Identify which cell holds the provided text, then report its (X, Y) central coordinate. 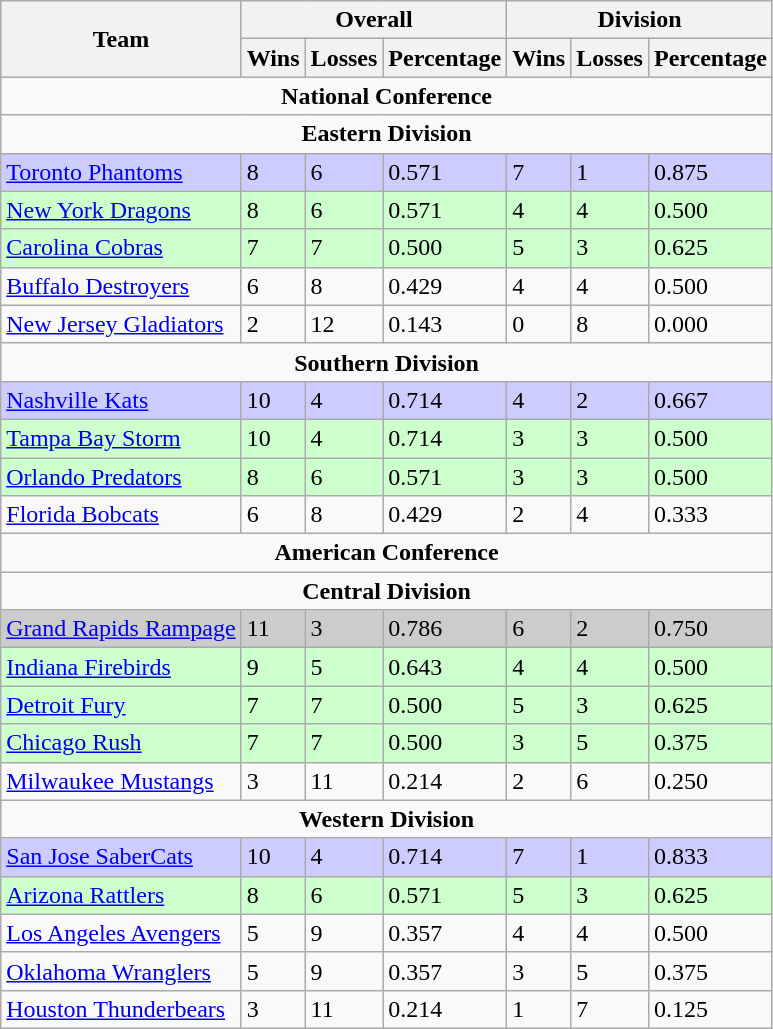
0.786 (445, 629)
0 (539, 324)
Los Angeles Avengers (121, 933)
Orlando Predators (121, 477)
0.875 (710, 172)
Southern Division (387, 362)
American Conference (387, 553)
New Jersey Gladiators (121, 324)
Oklahoma Wranglers (121, 971)
Tampa Bay Storm (121, 438)
San Jose SaberCats (121, 857)
0.833 (710, 857)
Team (121, 39)
Detroit Fury (121, 705)
Division (640, 20)
0.000 (710, 324)
Buffalo Destroyers (121, 286)
Toronto Phantoms (121, 172)
0.143 (445, 324)
0.667 (710, 400)
Chicago Rush (121, 743)
Western Division (387, 819)
Eastern Division (387, 134)
Carolina Cobras (121, 248)
Milwaukee Mustangs (121, 781)
Overall (374, 20)
Central Division (387, 591)
Arizona Rattlers (121, 895)
0.643 (445, 667)
National Conference (387, 96)
0.750 (710, 629)
Nashville Kats (121, 400)
0.333 (710, 515)
0.250 (710, 781)
Grand Rapids Rampage (121, 629)
12 (344, 324)
New York Dragons (121, 210)
Indiana Firebirds (121, 667)
Florida Bobcats (121, 515)
Houston Thunderbears (121, 1009)
0.125 (710, 1009)
